Search for the cell housing the specified text and yield its (x, y) center coordinate. 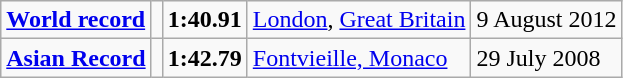
1:42.79 (204, 58)
London, Great Britain (359, 20)
1:40.91 (204, 20)
29 July 2008 (546, 58)
World record (76, 20)
Fontvieille, Monaco (359, 58)
Asian Record (76, 58)
9 August 2012 (546, 20)
